Output the (X, Y) coordinate of the center of the cell containing the given text.  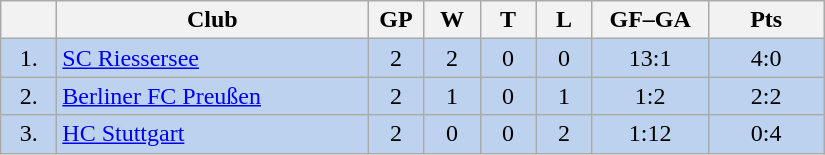
1:12 (650, 134)
GP (396, 20)
GF–GA (650, 20)
2:2 (766, 96)
0:4 (766, 134)
W (452, 20)
2. (29, 96)
Pts (766, 20)
SC Riessersee (212, 58)
3. (29, 134)
Club (212, 20)
1:2 (650, 96)
13:1 (650, 58)
Berliner FC Preußen (212, 96)
1. (29, 58)
HC Stuttgart (212, 134)
L (564, 20)
T (508, 20)
4:0 (766, 58)
